For the text-containing cell, return its midpoint in [X, Y] coordinate format. 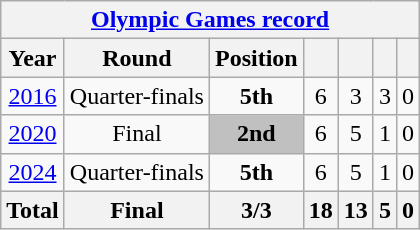
2020 [33, 134]
Round [136, 58]
2016 [33, 96]
18 [320, 210]
Total [33, 210]
2024 [33, 172]
13 [356, 210]
Position [256, 58]
Olympic Games record [210, 20]
3/3 [256, 210]
2nd [256, 134]
Year [33, 58]
